Return (x, y) of the center of cell containing provided text 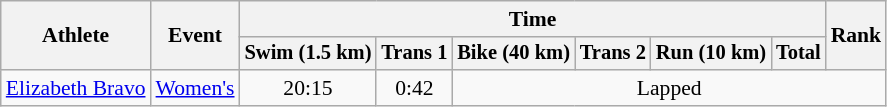
Lapped (669, 88)
Elizabeth Bravo (76, 88)
Bike (40 km) (514, 54)
Event (196, 36)
Time (533, 19)
20:15 (308, 88)
Rank (856, 36)
Women's (196, 88)
Athlete (76, 36)
Swim (1.5 km) (308, 54)
Trans 2 (613, 54)
0:42 (414, 88)
Run (10 km) (711, 54)
Trans 1 (414, 54)
Total (798, 54)
